Search for the cell housing the specified text and yield its [X, Y] center coordinate. 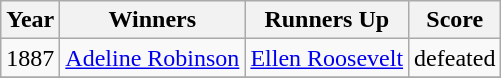
defeated [455, 58]
Adeline Robinson [152, 58]
Winners [152, 20]
1887 [30, 58]
Ellen Roosevelt [327, 58]
Score [455, 20]
Year [30, 20]
Runners Up [327, 20]
